Find where the given text appears and provide that cell's center as [X, Y] coordinate. 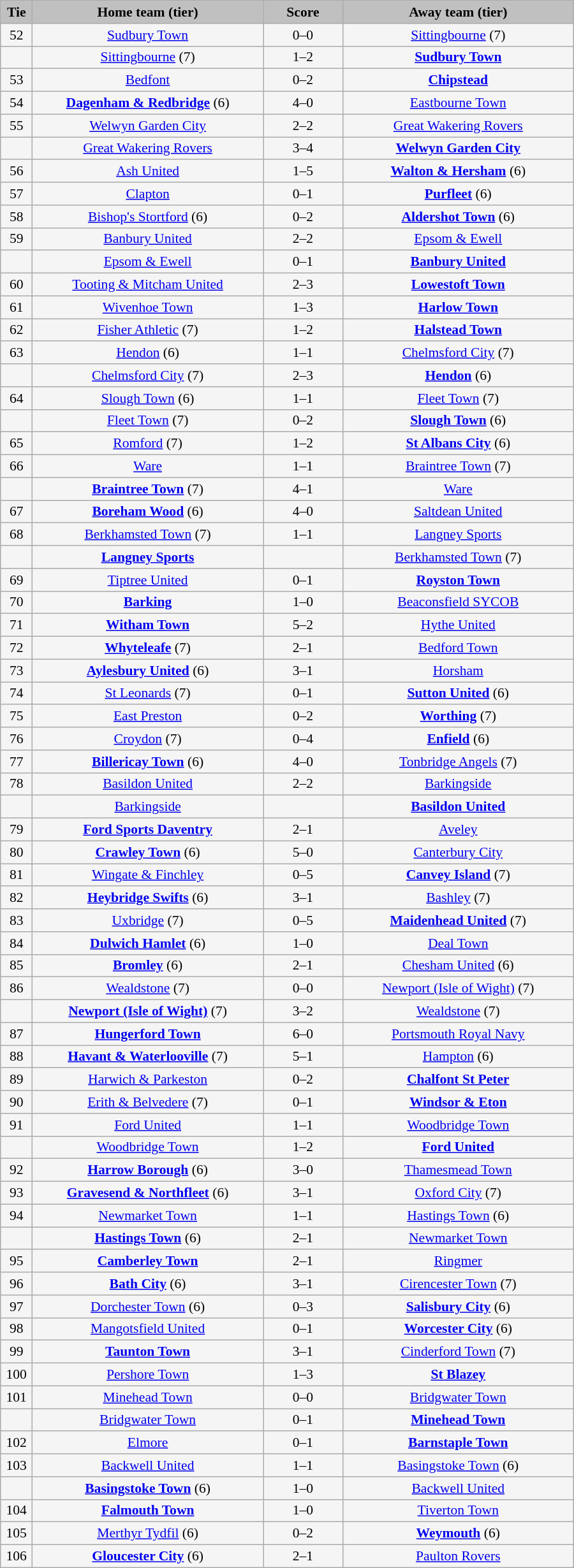
87 [17, 1034]
97 [17, 1307]
St Blazey [458, 1375]
Croydon (7) [148, 739]
Clapton [148, 194]
Aveley [458, 830]
63 [17, 353]
72 [17, 648]
3–0 [304, 1170]
0–3 [304, 1307]
Camberley Town [148, 1261]
82 [17, 898]
Tiptree United [148, 580]
62 [17, 330]
86 [17, 989]
53 [17, 80]
Saltdean United [458, 512]
Pershore Town [148, 1375]
69 [17, 580]
57 [17, 194]
Taunton Town [148, 1352]
68 [17, 535]
Hampton (6) [458, 1057]
Harrow Borough (6) [148, 1170]
65 [17, 444]
Tie [17, 12]
Home team (tier) [148, 12]
77 [17, 762]
58 [17, 217]
Fisher Athletic (7) [148, 330]
Gloucester City (6) [148, 1557]
Royston Town [458, 580]
Dorchester Town (6) [148, 1307]
Paulton Rovers [458, 1557]
Bromley (6) [148, 966]
Canterbury City [458, 852]
Score [304, 12]
Bedford Town [458, 648]
Barking [148, 602]
Chesham United (6) [458, 966]
Whyteleafe (7) [148, 648]
Dagenham & Redbridge (6) [148, 103]
1–5 [304, 171]
St Albans City (6) [458, 444]
102 [17, 1443]
Dulwich Hamlet (6) [148, 943]
94 [17, 1216]
Billericay Town (6) [148, 762]
Cinderford Town (7) [458, 1352]
Away team (tier) [458, 12]
55 [17, 126]
81 [17, 875]
75 [17, 716]
0–4 [304, 739]
Ash United [148, 171]
67 [17, 512]
104 [17, 1511]
Barnstaple Town [458, 1443]
103 [17, 1465]
Bath City (6) [148, 1284]
Merthyr Tydfil (6) [148, 1534]
89 [17, 1080]
54 [17, 103]
90 [17, 1102]
Ringmer [458, 1261]
Hythe United [458, 625]
85 [17, 966]
6–0 [304, 1034]
Chipstead [458, 80]
71 [17, 625]
78 [17, 784]
92 [17, 1170]
Tonbridge Angels (7) [458, 762]
Sutton United (6) [458, 693]
76 [17, 739]
3–2 [304, 1012]
Crawley Town (6) [148, 852]
Mangotsfield United [148, 1329]
56 [17, 171]
Weymouth (6) [458, 1534]
Uxbridge (7) [148, 920]
99 [17, 1352]
60 [17, 285]
Maidenhead United (7) [458, 920]
Canvey Island (7) [458, 875]
Ford Sports Daventry [148, 830]
Eastbourne Town [458, 103]
Oxford City (7) [458, 1193]
105 [17, 1534]
Deal Town [458, 943]
59 [17, 239]
Hungerford Town [148, 1034]
Aldershot Town (6) [458, 217]
Purfleet (6) [458, 194]
Gravesend & Northfleet (6) [148, 1193]
88 [17, 1057]
5–1 [304, 1057]
Falmouth Town [148, 1511]
95 [17, 1261]
84 [17, 943]
Windsor & Eton [458, 1102]
Boreham Wood (6) [148, 512]
70 [17, 602]
Harlow Town [458, 307]
Bashley (7) [458, 898]
Elmore [148, 1443]
Havant & Waterlooville (7) [148, 1057]
Thamesmead Town [458, 1170]
Aylesbury United (6) [148, 671]
5–0 [304, 852]
Worthing (7) [458, 716]
98 [17, 1329]
96 [17, 1284]
Worcester City (6) [458, 1329]
Wingate & Finchley [148, 875]
101 [17, 1397]
61 [17, 307]
100 [17, 1375]
80 [17, 852]
Chalfont St Peter [458, 1080]
Salisbury City (6) [458, 1307]
Heybridge Swifts (6) [148, 898]
74 [17, 693]
5–2 [304, 625]
Beaconsfield SYCOB [458, 602]
64 [17, 398]
106 [17, 1557]
Cirencester Town (7) [458, 1284]
Horsham [458, 671]
Erith & Belvedere (7) [148, 1102]
93 [17, 1193]
East Preston [148, 716]
Bedfont [148, 80]
Bishop's Stortford (6) [148, 217]
Halstead Town [458, 330]
Witham Town [148, 625]
73 [17, 671]
Lowestoft Town [458, 285]
91 [17, 1125]
79 [17, 830]
Romford (7) [148, 444]
Tiverton Town [458, 1511]
Enfield (6) [458, 739]
83 [17, 920]
4–1 [304, 489]
Walton & Hersham (6) [458, 171]
Harwich & Parkeston [148, 1080]
52 [17, 35]
St Leonards (7) [148, 693]
Portsmouth Royal Navy [458, 1034]
Wivenhoe Town [148, 307]
66 [17, 467]
3–4 [304, 149]
Tooting & Mitcham United [148, 285]
